Pinpoint the cell where the given text exists, returning its [X, Y] midpoint coordinate. 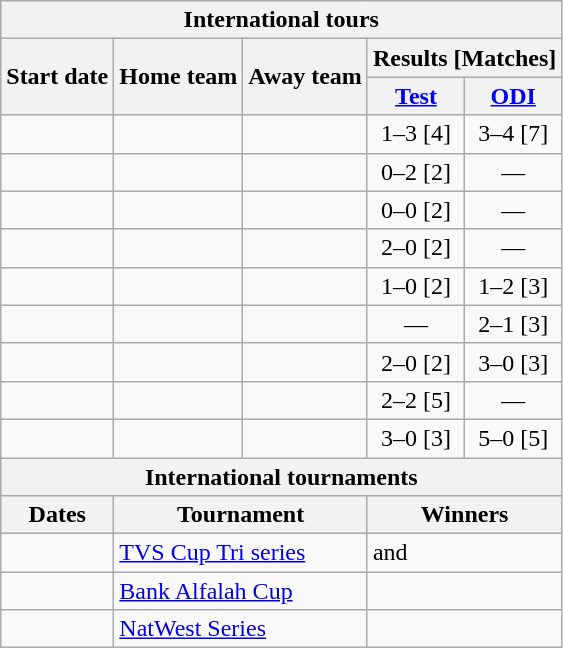
1–3 [4] [416, 134]
International tours [282, 20]
NatWest Series [241, 629]
Start date [58, 77]
Winners [464, 515]
1–2 [3] [514, 286]
International tournaments [282, 477]
Home team [178, 77]
2–1 [3] [514, 324]
2–2 [5] [416, 400]
ODI [514, 96]
3–4 [7] [514, 134]
Away team [306, 77]
Tournament [241, 515]
Bank Alfalah Cup [241, 591]
1–0 [2] [416, 286]
Test [416, 96]
TVS Cup Tri series [241, 553]
Dates [58, 515]
Results [Matches] [464, 58]
0–0 [2] [416, 210]
and [464, 553]
0–2 [2] [416, 172]
5–0 [5] [514, 438]
